For the text-containing cell, return its midpoint in [x, y] coordinate format. 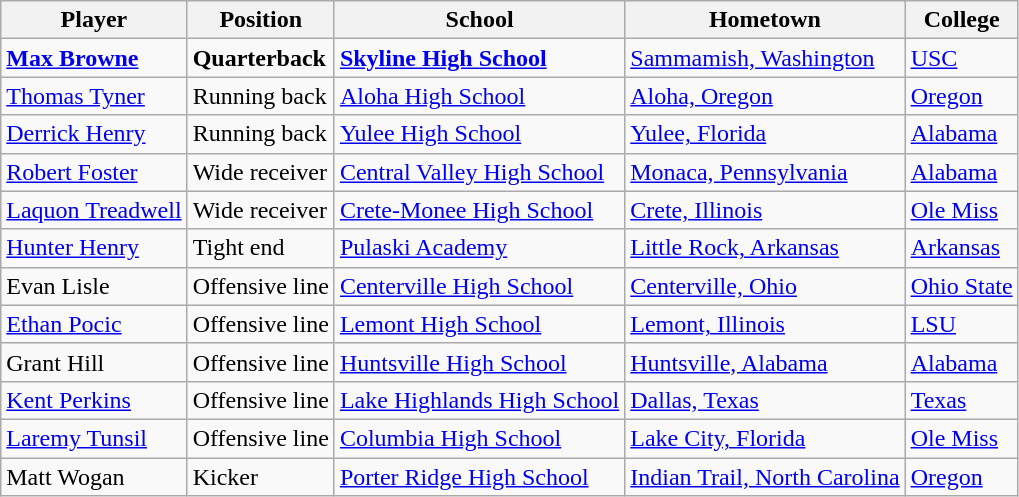
Tight end [260, 248]
Derrick Henry [94, 134]
Arkansas [962, 248]
LSU [962, 324]
Kicker [260, 477]
Yulee, Florida [765, 134]
College [962, 20]
Max Browne [94, 58]
Hunter Henry [94, 248]
Pulaski Academy [479, 248]
Kent Perkins [94, 400]
Huntsville High School [479, 362]
Laremy Tunsil [94, 438]
Skyline High School [479, 58]
Player [94, 20]
Indian Trail, North Carolina [765, 477]
Yulee High School [479, 134]
Centerville, Ohio [765, 286]
USC [962, 58]
Aloha, Oregon [765, 96]
Quarterback [260, 58]
Robert Foster [94, 172]
Monaca, Pennsylvania [765, 172]
Crete, Illinois [765, 210]
Central Valley High School [479, 172]
Lake City, Florida [765, 438]
Ohio State [962, 286]
Laquon Treadwell [94, 210]
Ethan Pocic [94, 324]
Columbia High School [479, 438]
Huntsville, Alabama [765, 362]
Lemont, Illinois [765, 324]
Aloha High School [479, 96]
Lemont High School [479, 324]
School [479, 20]
Porter Ridge High School [479, 477]
Thomas Tyner [94, 96]
Lake Highlands High School [479, 400]
Evan Lisle [94, 286]
Matt Wogan [94, 477]
Dallas, Texas [765, 400]
Texas [962, 400]
Sammamish, Washington [765, 58]
Centerville High School [479, 286]
Position [260, 20]
Hometown [765, 20]
Crete-Monee High School [479, 210]
Grant Hill [94, 362]
Little Rock, Arkansas [765, 248]
